Return the (X, Y) coordinate for the center point of the cell that contains the specified text.  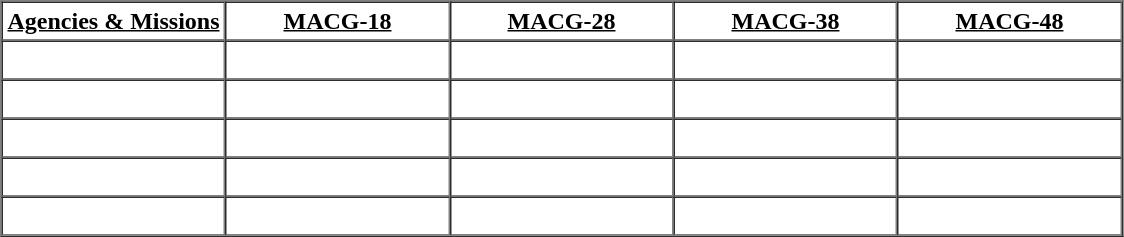
MACG-38 (785, 22)
MACG-18 (337, 22)
MACG-48 (1009, 22)
Agencies & Missions (114, 22)
MACG-28 (561, 22)
